Pinpoint the cell where the given text exists, returning its (X, Y) midpoint coordinate. 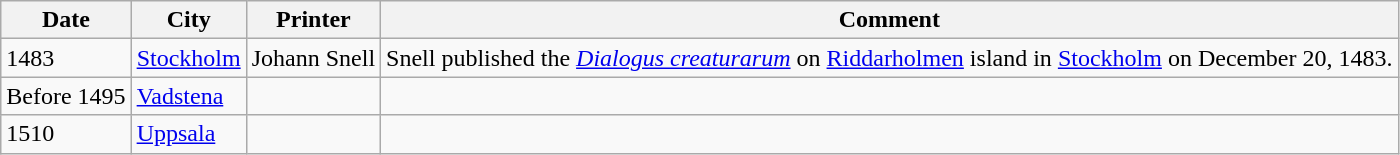
Uppsala (188, 134)
Comment (890, 20)
City (188, 20)
Stockholm (188, 58)
Vadstena (188, 96)
1510 (66, 134)
Snell published the Dialogus creaturarum on Riddarholmen island in Stockholm on December 20, 1483. (890, 58)
Printer (313, 20)
Date (66, 20)
Before 1495 (66, 96)
Johann Snell (313, 58)
1483 (66, 58)
